Determine the [X, Y] coordinate at the center of the cell enclosing the given text.  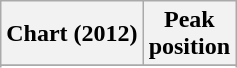
Chart (2012) [72, 34]
Peak position [189, 34]
